Find where the given text appears and provide that cell's center as (X, Y) coordinate. 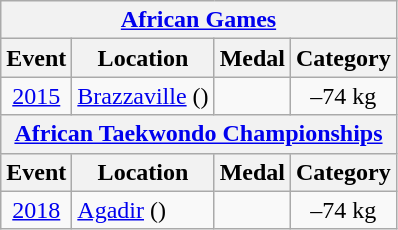
Agadir () (143, 210)
2018 (36, 210)
2015 (36, 96)
African Taekwondo Championships (198, 134)
Brazzaville () (143, 96)
African Games (198, 20)
